Capture the cell that displays the provided text and extract its [x, y] central coordinate. 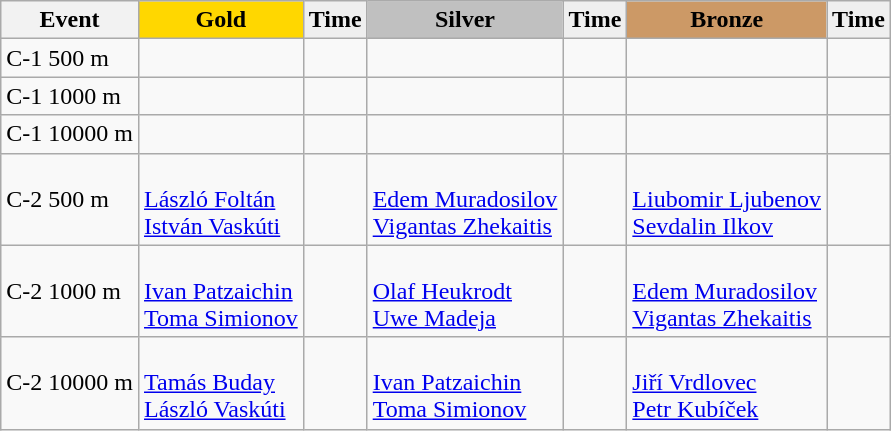
László FoltánIstván Vaskúti [220, 199]
C-1 1000 m [70, 96]
Bronze [727, 20]
C-2 1000 m [70, 291]
C-2 10000 m [70, 383]
C-1 500 m [70, 58]
Olaf HeukrodtUwe Madeja [465, 291]
Event [70, 20]
C-1 10000 m [70, 134]
Liubomir LjubenovSevdalin Ilkov [727, 199]
Silver [465, 20]
C-2 500 m [70, 199]
Tamás BudayLászló Vaskúti [220, 383]
Jiří VrdlovecPetr Kubíček [727, 383]
Gold [220, 20]
